Identify which cell holds the provided text, then report its [x, y] central coordinate. 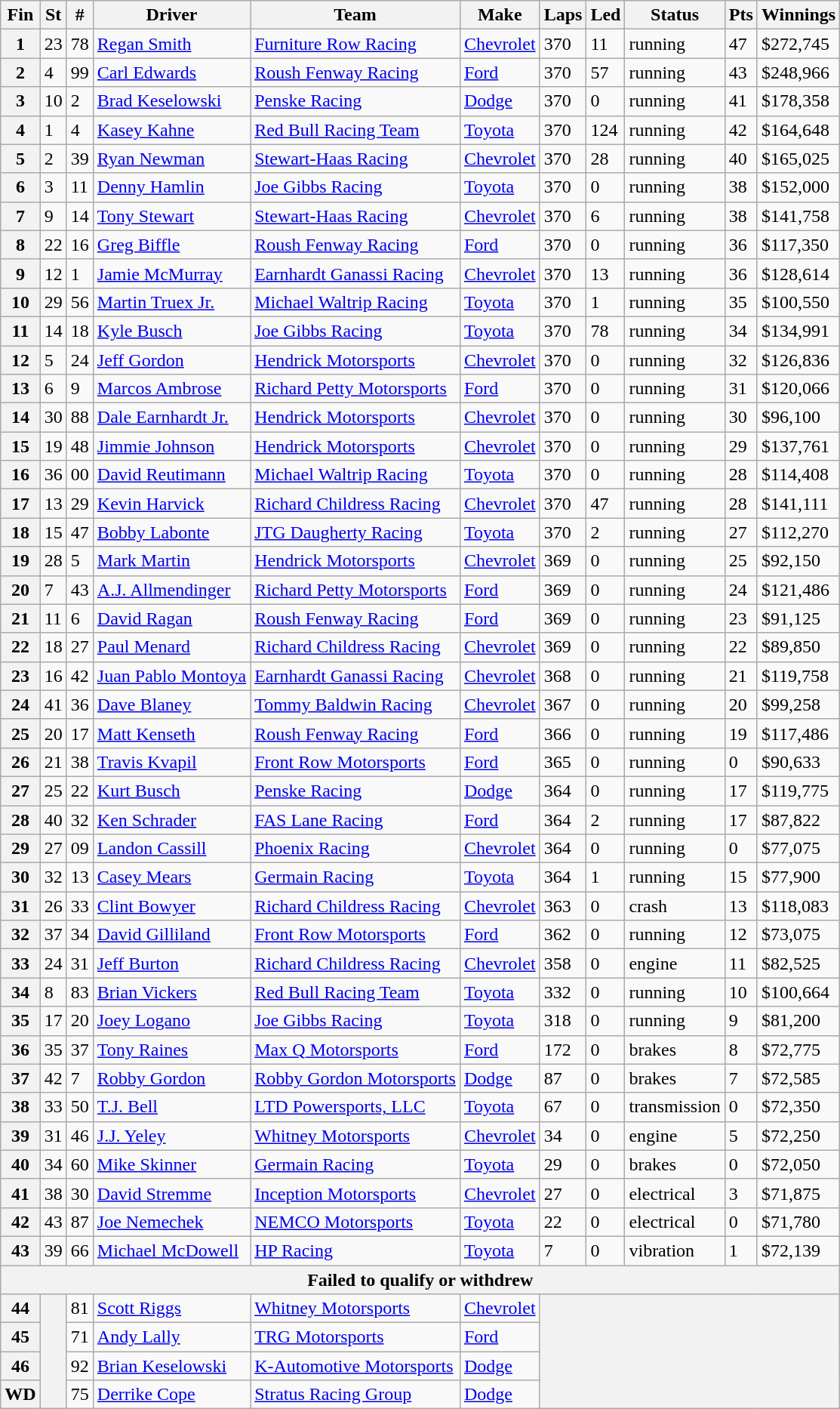
81 [80, 1309]
00 [80, 475]
$73,075 [798, 935]
Stratus Racing Group [355, 1395]
TRG Motorsports [355, 1337]
$82,525 [798, 963]
48 [80, 446]
$128,614 [798, 273]
$72,350 [798, 1107]
$164,648 [798, 130]
Michael McDowell [171, 1250]
$165,025 [798, 159]
$100,550 [798, 302]
Carl Edwards [171, 72]
Casey Mears [171, 877]
$178,358 [798, 101]
Travis Kvapil [171, 762]
$112,270 [798, 532]
Tommy Baldwin Racing [355, 704]
Jamie McMurray [171, 273]
Pts [741, 15]
# [80, 15]
St [53, 15]
$89,850 [798, 647]
A.J. Allmendinger [171, 590]
Regan Smith [171, 44]
Joey Logano [171, 1021]
$72,585 [798, 1078]
Kasey Kahne [171, 130]
Jeff Gordon [171, 360]
Paul Menard [171, 647]
Brad Keselowski [171, 101]
$118,083 [798, 906]
$100,664 [798, 992]
Team [355, 15]
Inception Motorsports [355, 1193]
Marcos Ambrose [171, 389]
Make [500, 15]
Clint Bowyer [171, 906]
$272,745 [798, 44]
318 [563, 1021]
Brian Vickers [171, 992]
$72,139 [798, 1250]
Landon Cassill [171, 849]
$141,111 [798, 504]
JTG Daugherty Racing [355, 532]
Ken Schrader [171, 819]
$134,991 [798, 331]
Robby Gordon Motorsports [355, 1078]
T.J. Bell [171, 1107]
$92,150 [798, 561]
366 [563, 733]
Dave Blaney [171, 704]
David Gilliland [171, 935]
09 [80, 849]
88 [80, 418]
Furniture Row Racing [355, 44]
$120,066 [798, 389]
Max Q Motorsports [355, 1050]
362 [563, 935]
$72,050 [798, 1164]
Matt Kenseth [171, 733]
50 [80, 1107]
57 [605, 72]
Dale Earnhardt Jr. [171, 418]
45 [20, 1337]
$117,350 [798, 245]
368 [563, 676]
WD [20, 1395]
$119,758 [798, 676]
FAS Lane Racing [355, 819]
Mike Skinner [171, 1164]
365 [563, 762]
99 [80, 72]
Denny Hamlin [171, 187]
Robby Gordon [171, 1078]
Jimmie Johnson [171, 446]
124 [605, 130]
$117,486 [798, 733]
Tony Raines [171, 1050]
Kurt Busch [171, 791]
Status [675, 15]
Tony Stewart [171, 216]
Bobby Labonte [171, 532]
$90,633 [798, 762]
vibration [675, 1250]
Greg Biffle [171, 245]
Winnings [798, 15]
David Stremme [171, 1193]
Joe Nemechek [171, 1222]
44 [20, 1309]
$137,761 [798, 446]
NEMCO Motorsports [355, 1222]
83 [80, 992]
Scott Riggs [171, 1309]
363 [563, 906]
67 [563, 1107]
Fin [20, 15]
Failed to qualify or withdrew [420, 1280]
$87,822 [798, 819]
$72,250 [798, 1136]
Derrike Cope [171, 1395]
$99,258 [798, 704]
$119,775 [798, 791]
92 [80, 1366]
David Reutimann [171, 475]
$81,200 [798, 1021]
75 [80, 1395]
Mark Martin [171, 561]
Ryan Newman [171, 159]
Brian Keselowski [171, 1366]
60 [80, 1164]
$141,758 [798, 216]
Phoenix Racing [355, 849]
$77,900 [798, 877]
$114,408 [798, 475]
$71,875 [798, 1193]
$72,775 [798, 1050]
crash [675, 906]
Laps [563, 15]
$248,966 [798, 72]
J.J. Yeley [171, 1136]
Kevin Harvick [171, 504]
$121,486 [798, 590]
LTD Powersports, LLC [355, 1107]
Driver [171, 15]
$71,780 [798, 1222]
$152,000 [798, 187]
71 [80, 1337]
HP Racing [355, 1250]
$77,075 [798, 849]
Jeff Burton [171, 963]
$126,836 [798, 360]
Led [605, 15]
transmission [675, 1107]
367 [563, 704]
Andy Lally [171, 1337]
Kyle Busch [171, 331]
172 [563, 1050]
Juan Pablo Montoya [171, 676]
358 [563, 963]
Martin Truex Jr. [171, 302]
$91,125 [798, 618]
K-Automotive Motorsports [355, 1366]
David Ragan [171, 618]
56 [80, 302]
332 [563, 992]
$96,100 [798, 418]
66 [80, 1250]
